Find where the given text appears and provide that cell's center as [X, Y] coordinate. 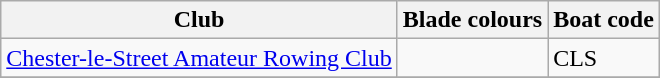
Club [200, 20]
CLS [604, 58]
Blade colours [472, 20]
Chester-le-Street Amateur Rowing Club [200, 58]
Boat code [604, 20]
